Return (x, y) of the center of cell containing provided text 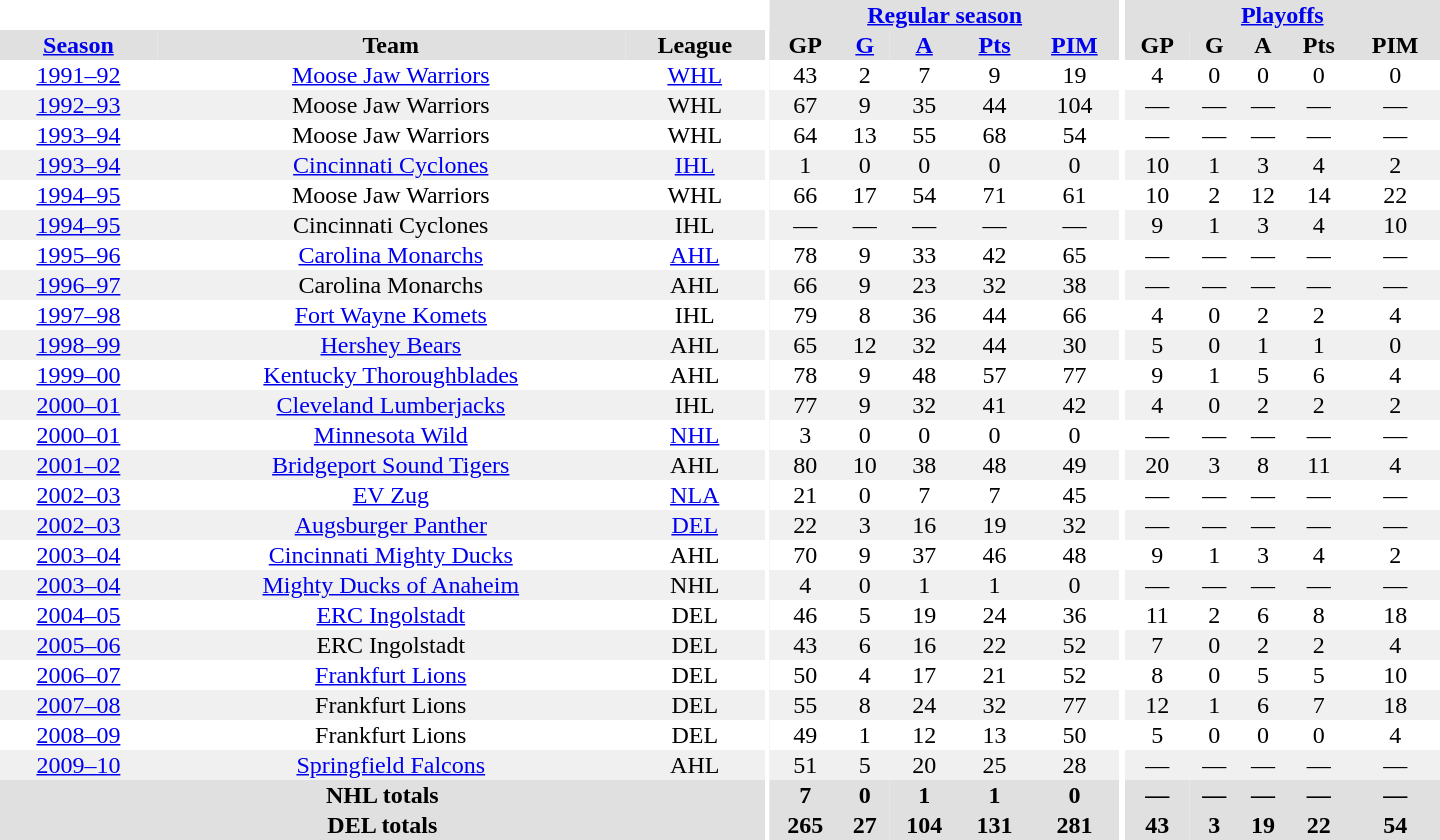
70 (805, 555)
71 (994, 195)
23 (924, 285)
281 (1075, 825)
Mighty Ducks of Anaheim (391, 585)
Minnesota Wild (391, 435)
Season (78, 45)
68 (994, 135)
DEL totals (382, 825)
265 (805, 825)
41 (994, 405)
2009–10 (78, 765)
14 (1318, 195)
51 (805, 765)
Bridgeport Sound Tigers (391, 465)
NHL totals (382, 795)
25 (994, 765)
64 (805, 135)
1999–00 (78, 375)
33 (924, 255)
131 (994, 825)
35 (924, 105)
Kentucky Thoroughblades (391, 375)
1998–99 (78, 345)
Playoffs (1282, 15)
Hershey Bears (391, 345)
57 (994, 375)
2004–05 (78, 615)
79 (805, 315)
League (695, 45)
Springfield Falcons (391, 765)
Regular season (944, 15)
2007–08 (78, 705)
28 (1075, 765)
2008–09 (78, 735)
30 (1075, 345)
1992–93 (78, 105)
61 (1075, 195)
Fort Wayne Komets (391, 315)
1997–98 (78, 315)
27 (864, 825)
NLA (695, 495)
67 (805, 105)
1991–92 (78, 75)
1995–96 (78, 255)
45 (1075, 495)
2001–02 (78, 465)
Cleveland Lumberjacks (391, 405)
37 (924, 555)
2006–07 (78, 675)
Team (391, 45)
1996–97 (78, 285)
EV Zug (391, 495)
80 (805, 465)
Augsburger Panther (391, 525)
2005–06 (78, 645)
Cincinnati Mighty Ducks (391, 555)
